Pinpoint the cell where the given text exists, returning its [x, y] midpoint coordinate. 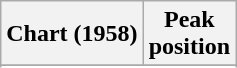
Peakposition [189, 34]
Chart (1958) [72, 34]
